Output the (x, y) coordinate of the center of the cell containing the given text.  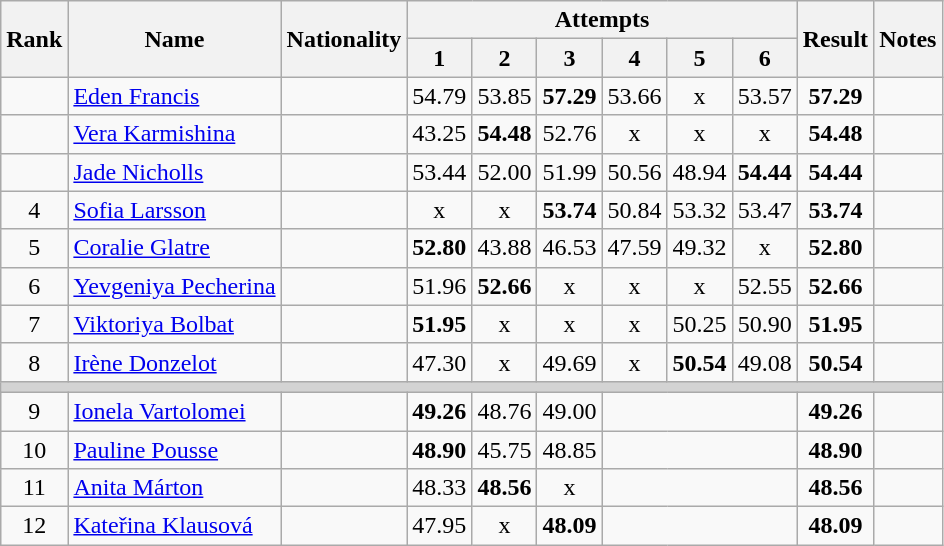
Viktoriya Bolbat (174, 324)
Jade Nicholls (174, 172)
49.32 (700, 248)
51.96 (440, 286)
54.79 (440, 96)
53.57 (764, 96)
47.95 (440, 526)
47.30 (440, 362)
43.88 (504, 248)
48.94 (700, 172)
Yevgeniya Pecherina (174, 286)
53.44 (440, 172)
Ionela Vartolomei (174, 411)
10 (34, 449)
50.56 (634, 172)
Kateřina Klausová (174, 526)
Irène Donzelot (174, 362)
48.76 (504, 411)
Sofia Larsson (174, 210)
53.32 (700, 210)
9 (34, 411)
Coralie Glatre (174, 248)
43.25 (440, 134)
47.59 (634, 248)
Attempts (602, 20)
Name (174, 39)
48.33 (440, 488)
50.84 (634, 210)
51.99 (570, 172)
Rank (34, 39)
52.00 (504, 172)
45.75 (504, 449)
Pauline Pousse (174, 449)
7 (34, 324)
53.47 (764, 210)
Result (835, 39)
3 (570, 58)
49.08 (764, 362)
49.00 (570, 411)
52.76 (570, 134)
46.53 (570, 248)
1 (440, 58)
12 (34, 526)
52.55 (764, 286)
Notes (908, 39)
53.85 (504, 96)
8 (34, 362)
50.90 (764, 324)
50.25 (700, 324)
Nationality (344, 39)
Vera Karmishina (174, 134)
Eden Francis (174, 96)
2 (504, 58)
Anita Márton (174, 488)
11 (34, 488)
49.69 (570, 362)
53.66 (634, 96)
48.85 (570, 449)
